Extract the [X, Y] coordinate from the center of the cell holding the provided text.  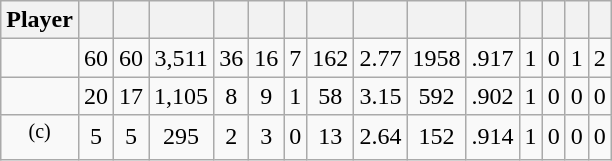
592 [436, 96]
2.77 [380, 58]
Player [40, 20]
2.64 [380, 138]
13 [330, 138]
.902 [492, 96]
1,105 [182, 96]
17 [132, 96]
7 [296, 58]
162 [330, 58]
3.15 [380, 96]
295 [182, 138]
16 [266, 58]
36 [232, 58]
152 [436, 138]
8 [232, 96]
20 [96, 96]
3,511 [182, 58]
.917 [492, 58]
9 [266, 96]
58 [330, 96]
3 [266, 138]
1958 [436, 58]
.914 [492, 138]
(c) [40, 138]
